Output the (x, y) coordinate of the center of the cell containing the given text.  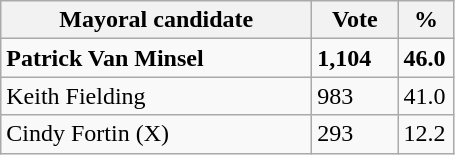
983 (355, 96)
Patrick Van Minsel (156, 58)
41.0 (426, 96)
Mayoral candidate (156, 20)
1,104 (355, 58)
% (426, 20)
Cindy Fortin (X) (156, 134)
Keith Fielding (156, 96)
46.0 (426, 58)
Vote (355, 20)
12.2 (426, 134)
293 (355, 134)
